Identify which cell holds the provided text, then report its (x, y) central coordinate. 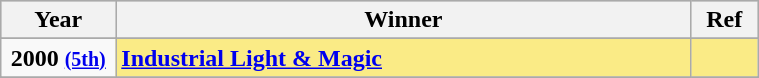
2000 (5th) (58, 58)
Ref (724, 20)
Industrial Light & Magic (404, 58)
Winner (404, 20)
Year (58, 20)
